Find where the given text appears and provide that cell's center as [x, y] coordinate. 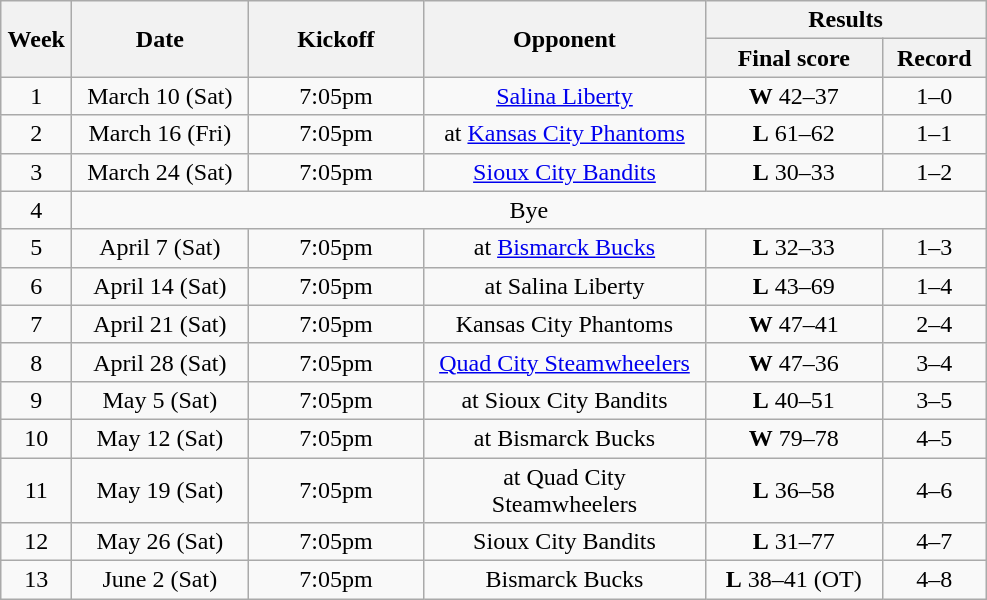
at Quad City Steamwheelers [564, 490]
2 [36, 134]
1 [36, 96]
L 32–33 [794, 248]
March 16 (Fri) [160, 134]
May 19 (Sat) [160, 490]
at Sioux City Bandits [564, 400]
L 30–33 [794, 172]
April 7 (Sat) [160, 248]
Results [846, 20]
March 24 (Sat) [160, 172]
12 [36, 542]
8 [36, 362]
1–4 [935, 286]
3–4 [935, 362]
June 2 (Sat) [160, 580]
10 [36, 438]
5 [36, 248]
April 14 (Sat) [160, 286]
L 36–58 [794, 490]
6 [36, 286]
W 47–41 [794, 324]
Quad City Steamwheelers [564, 362]
L 38–41 (OT) [794, 580]
May 5 (Sat) [160, 400]
7 [36, 324]
13 [36, 580]
2–4 [935, 324]
4–8 [935, 580]
3–5 [935, 400]
at Kansas City Phantoms [564, 134]
Bye [529, 210]
Salina Liberty [564, 96]
April 21 (Sat) [160, 324]
L 40–51 [794, 400]
3 [36, 172]
Week [36, 39]
4–6 [935, 490]
L 31–77 [794, 542]
W 47–36 [794, 362]
W 79–78 [794, 438]
March 10 (Sat) [160, 96]
Record [935, 58]
Opponent [564, 39]
Kickoff [336, 39]
Bismarck Bucks [564, 580]
May 26 (Sat) [160, 542]
1–0 [935, 96]
11 [36, 490]
May 12 (Sat) [160, 438]
9 [36, 400]
Final score [794, 58]
L 43–69 [794, 286]
Date [160, 39]
W 42–37 [794, 96]
4–5 [935, 438]
1–3 [935, 248]
4 [36, 210]
1–1 [935, 134]
at Salina Liberty [564, 286]
April 28 (Sat) [160, 362]
Kansas City Phantoms [564, 324]
1–2 [935, 172]
4–7 [935, 542]
L 61–62 [794, 134]
